From the cell containing the given text, extract its center point as (x, y) coordinate. 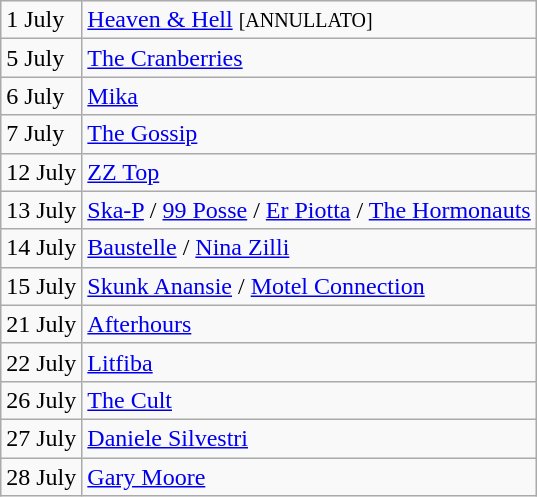
26 July (42, 400)
Ska-P / 99 Posse / Er Piotta / The Hormonauts (309, 210)
5 July (42, 58)
Afterhours (309, 324)
21 July (42, 324)
Mika (309, 96)
Heaven & Hell [ANNULLATO] (309, 20)
28 July (42, 477)
Skunk Anansie / Motel Connection (309, 286)
14 July (42, 248)
15 July (42, 286)
The Gossip (309, 134)
22 July (42, 362)
6 July (42, 96)
7 July (42, 134)
12 July (42, 172)
Baustelle / Nina Zilli (309, 248)
27 July (42, 438)
1 July (42, 20)
The Cult (309, 400)
Litfiba (309, 362)
Daniele Silvestri (309, 438)
ZZ Top (309, 172)
The Cranberries (309, 58)
Gary Moore (309, 477)
13 July (42, 210)
